Return the [x, y] coordinate for the center point of the cell that contains the specified text.  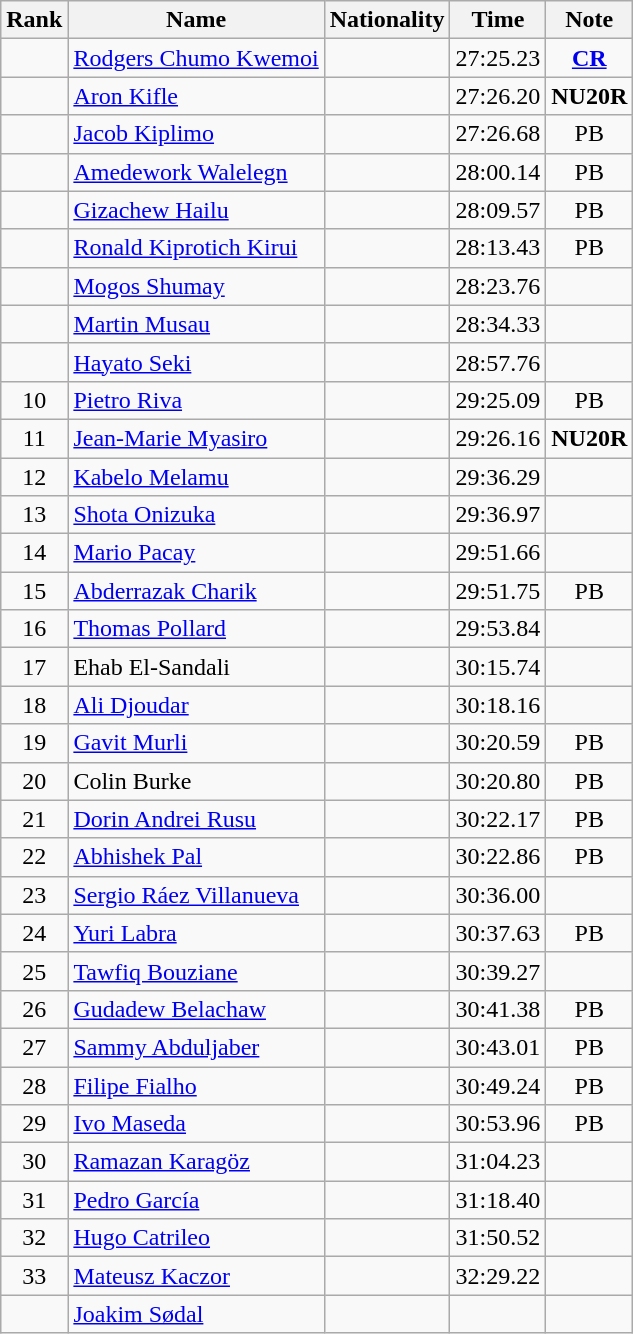
29:26.16 [498, 438]
27:26.68 [498, 134]
Ivo Maseda [196, 1124]
Filipe Fialho [196, 1085]
29:53.84 [498, 629]
28:57.76 [498, 362]
30:53.96 [498, 1124]
Kabelo Melamu [196, 477]
Gizachew Hailu [196, 210]
Yuri Labra [196, 933]
Rank [34, 20]
33 [34, 1276]
31:04.23 [498, 1162]
Nationality [387, 20]
27 [34, 1047]
Mateusz Kaczor [196, 1276]
Mario Pacay [196, 553]
30:43.01 [498, 1047]
Hayato Seki [196, 362]
Tawfiq Bouziane [196, 971]
22 [34, 857]
28:09.57 [498, 210]
Pietro Riva [196, 400]
29 [34, 1124]
Martin Musau [196, 324]
30:49.24 [498, 1085]
Abderrazak Charik [196, 591]
Amedework Walelegn [196, 172]
30:41.38 [498, 1009]
13 [34, 515]
30:36.00 [498, 895]
30:20.59 [498, 743]
Time [498, 20]
30:20.80 [498, 781]
Sergio Ráez Villanueva [196, 895]
30 [34, 1162]
23 [34, 895]
31:50.52 [498, 1238]
30:18.16 [498, 705]
Mogos Shumay [196, 286]
Jacob Kiplimo [196, 134]
Abhishek Pal [196, 857]
31 [34, 1200]
31:18.40 [498, 1200]
10 [34, 400]
28:34.33 [498, 324]
Jean-Marie Myasiro [196, 438]
CR [590, 58]
30:22.17 [498, 819]
Name [196, 20]
32:29.22 [498, 1276]
11 [34, 438]
18 [34, 705]
Ali Djoudar [196, 705]
28:13.43 [498, 248]
Hugo Catrileo [196, 1238]
Ehab El-Sandali [196, 667]
Note [590, 20]
30:22.86 [498, 857]
30:37.63 [498, 933]
28 [34, 1085]
21 [34, 819]
29:51.75 [498, 591]
29:25.09 [498, 400]
30:39.27 [498, 971]
29:36.29 [498, 477]
Sammy Abduljaber [196, 1047]
Gavit Murli [196, 743]
Pedro García [196, 1200]
Shota Onizuka [196, 515]
Ronald Kiprotich Kirui [196, 248]
17 [34, 667]
Aron Kifle [196, 96]
14 [34, 553]
30:15.74 [498, 667]
19 [34, 743]
Dorin Andrei Rusu [196, 819]
32 [34, 1238]
16 [34, 629]
25 [34, 971]
29:51.66 [498, 553]
28:00.14 [498, 172]
24 [34, 933]
Gudadew Belachaw [196, 1009]
26 [34, 1009]
20 [34, 781]
29:36.97 [498, 515]
Ramazan Karagöz [196, 1162]
28:23.76 [498, 286]
12 [34, 477]
Joakim Sødal [196, 1314]
15 [34, 591]
27:25.23 [498, 58]
Rodgers Chumo Kwemoi [196, 58]
Thomas Pollard [196, 629]
27:26.20 [498, 96]
Colin Burke [196, 781]
